Determine the [X, Y] coordinate at the center of the cell enclosing the given text.  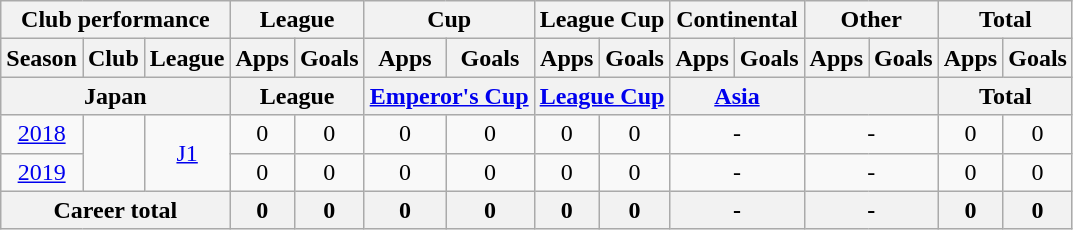
Emperor's Cup [449, 96]
Continental [737, 20]
Club performance [116, 20]
2018 [42, 134]
Club [113, 58]
Season [42, 58]
Asia [737, 96]
Other [871, 20]
2019 [42, 172]
J1 [187, 153]
Career total [116, 210]
Japan [116, 96]
Cup [449, 20]
